Return the (X, Y) coordinate for the center point of the cell that contains the specified text.  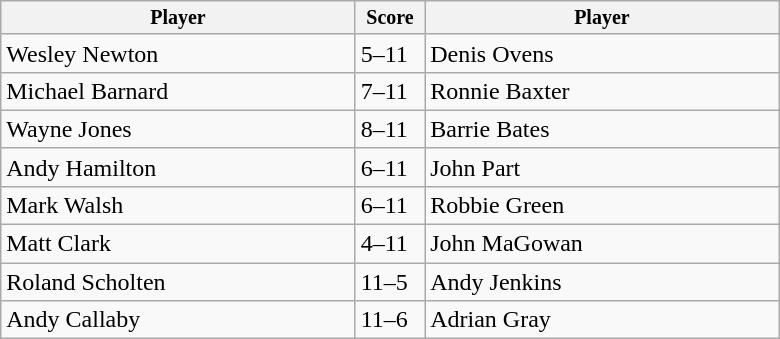
Ronnie Baxter (602, 91)
Andy Callaby (178, 320)
Denis Ovens (602, 53)
John MaGowan (602, 244)
Robbie Green (602, 205)
Andy Hamilton (178, 167)
5–11 (390, 53)
11–6 (390, 320)
7–11 (390, 91)
11–5 (390, 282)
Mark Walsh (178, 205)
Wayne Jones (178, 129)
Wesley Newton (178, 53)
Barrie Bates (602, 129)
Roland Scholten (178, 282)
Adrian Gray (602, 320)
8–11 (390, 129)
Andy Jenkins (602, 282)
Score (390, 18)
4–11 (390, 244)
Michael Barnard (178, 91)
Matt Clark (178, 244)
John Part (602, 167)
